Pinpoint the cell where the given text exists, returning its (x, y) midpoint coordinate. 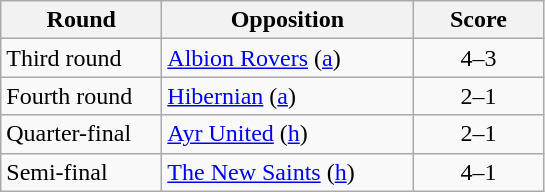
Quarter-final (82, 134)
Hibernian (a) (288, 96)
Fourth round (82, 96)
Semi-final (82, 172)
Albion Rovers (a) (288, 58)
The New Saints (h) (288, 172)
4–1 (478, 172)
Opposition (288, 20)
Ayr United (h) (288, 134)
Score (478, 20)
4–3 (478, 58)
Round (82, 20)
Third round (82, 58)
